Pinpoint the cell where the given text exists, returning its [X, Y] midpoint coordinate. 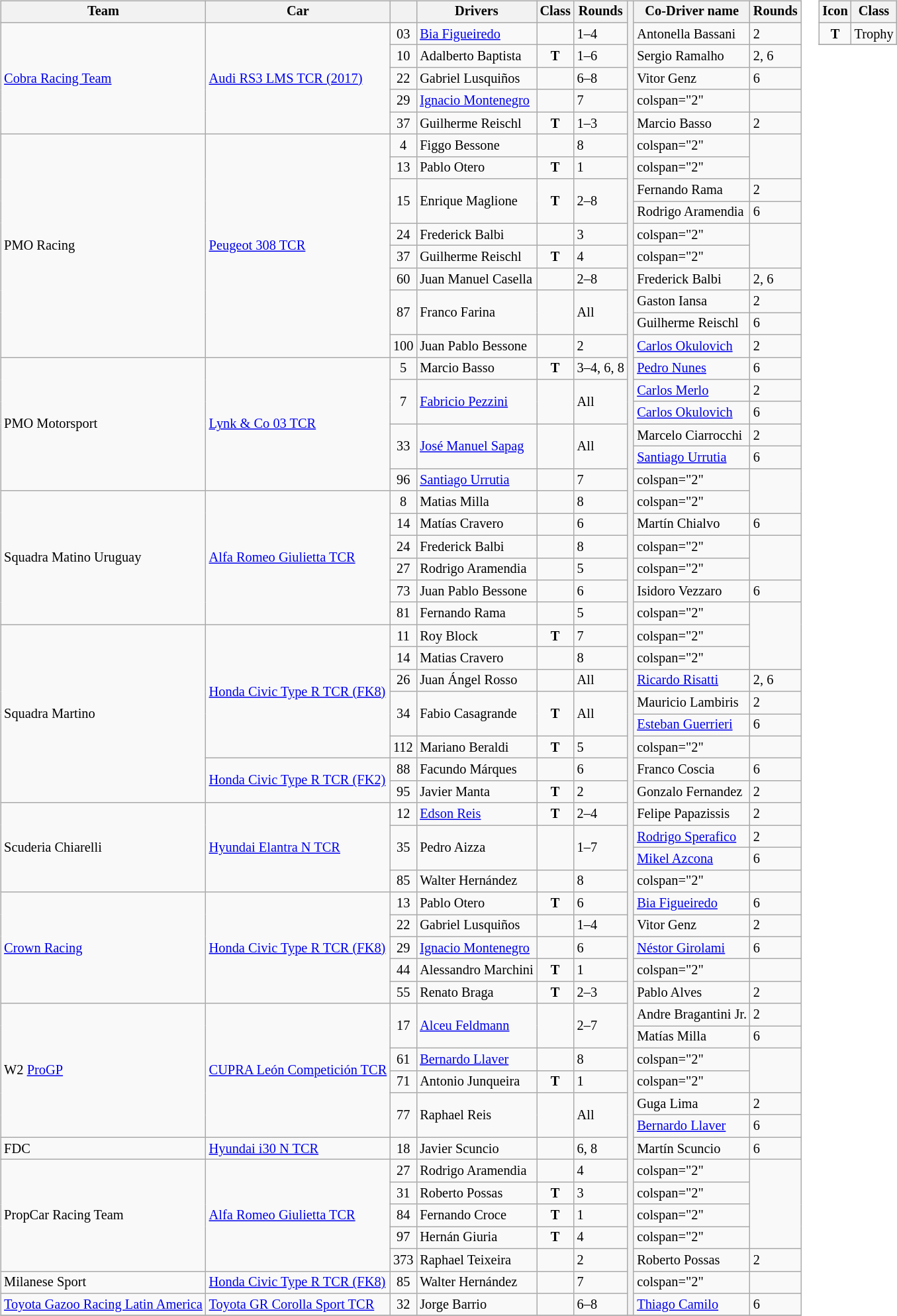
Carlos Merlo [692, 391]
Roy Block [477, 636]
Squadra Matino Uruguay [103, 558]
3–4, 6, 8 [601, 368]
35 [403, 848]
FDC [103, 1148]
Javier Manta [477, 792]
84 [403, 1215]
Mauricio Lambiris [692, 703]
Ricardo Risatti [692, 680]
Javier Scuncio [477, 1148]
Team [103, 12]
11 [403, 636]
61 [403, 1059]
Andre Bragantini Jr. [692, 1015]
12 [403, 814]
Milanese Sport [103, 1282]
Matías Cravero [477, 525]
José Manuel Sapag [477, 446]
2–4 [601, 814]
373 [403, 1260]
PMO Motorsport [103, 424]
Jorge Barrio [477, 1305]
81 [403, 613]
Figgo Bessone [477, 146]
33 [403, 446]
Juan Ángel Rosso [477, 680]
W2 ProGP [103, 1070]
Hernán Giuria [477, 1238]
97 [403, 1238]
Icon [835, 12]
2–3 [601, 993]
73 [403, 591]
87 [403, 313]
Mariano Beraldi [477, 747]
Adalberto Baptista [477, 56]
Rodrigo Sperafico [692, 836]
Felipe Papazissis [692, 814]
Scuderia Chiarelli [103, 848]
PropCar Racing Team [103, 1215]
Matias Milla [477, 502]
44 [403, 970]
Sergio Ramalho [692, 56]
Toyota GR Corolla Sport TCR [298, 1305]
31 [403, 1193]
Franco Farina [477, 313]
Marcelo Ciarrocchi [692, 435]
PMO Racing [103, 246]
1–3 [601, 123]
32 [403, 1305]
Fernando Croce [477, 1215]
Edson Reis [477, 814]
10 [403, 56]
Thiago Camilo [692, 1305]
Squadra Martino [103, 714]
Car [298, 12]
34 [403, 714]
Antonella Bassani [692, 34]
Toyota Gazoo Racing Latin America [103, 1305]
Crown Racing [103, 948]
Pedro Aizza [477, 848]
Co-Driver name [692, 12]
95 [403, 792]
Raphael Reis [477, 1115]
03 [403, 34]
Juan Manuel Casella [477, 279]
71 [403, 1082]
Pedro Nunes [692, 368]
Hyundai i30 N TCR [298, 1148]
Hyundai Elantra N TCR [298, 848]
CUPRA León Competición TCR [298, 1070]
Peugeot 308 TCR [298, 246]
Lynk & Co 03 TCR [298, 424]
Franco Coscia [692, 770]
Alceu Feldmann [477, 1025]
26 [403, 680]
1–6 [601, 56]
Pablo Alves [692, 993]
96 [403, 480]
Honda Civic Type R TCR (FK2) [298, 780]
55 [403, 993]
77 [403, 1115]
Antonio Junqueira [477, 1082]
Audi RS3 LMS TCR (2017) [298, 78]
88 [403, 770]
Matias Cravero [477, 658]
Cobra Racing Team [103, 78]
6, 8 [601, 1148]
60 [403, 279]
100 [403, 346]
Alessandro Marchini [477, 970]
Gaston Iansa [692, 301]
Renato Braga [477, 993]
1–7 [601, 848]
Néstor Girolami [692, 948]
Fabio Casagrande [477, 714]
112 [403, 747]
Trophy [874, 34]
Mikel Azcona [692, 859]
Enrique Maglione [477, 201]
18 [403, 1148]
Drivers [477, 12]
Raphael Teixeira [477, 1260]
2–7 [601, 1025]
Isidoro Vezzaro [692, 591]
Gonzalo Fernandez [692, 792]
Esteban Guerrieri [692, 725]
Fabricio Pezzini [477, 401]
Martín Scuncio [692, 1148]
17 [403, 1025]
Matías Milla [692, 1037]
Martín Chialvo [692, 525]
15 [403, 201]
Guga Lima [692, 1104]
Facundo Márques [477, 770]
